Pinpoint the cell where the given text exists, returning its (x, y) midpoint coordinate. 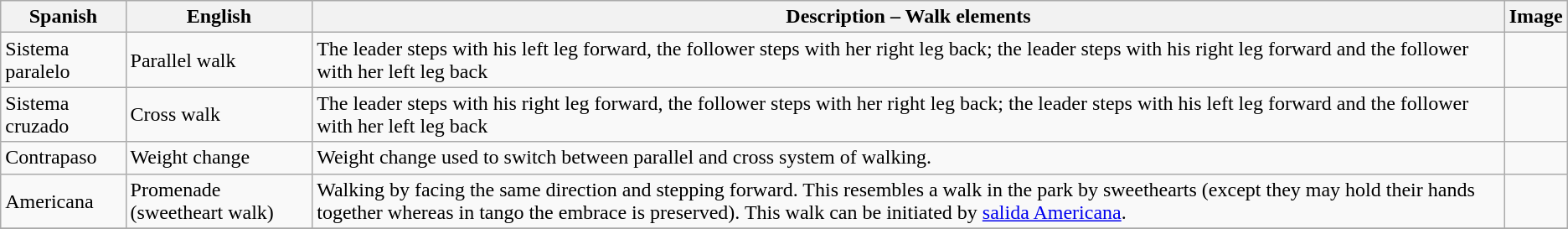
Contrapaso (64, 158)
Image (1536, 17)
Parallel walk (219, 60)
Cross walk (219, 114)
Weight change (219, 158)
Sistema cruzado (64, 114)
Promenade (sweetheart walk) (219, 201)
Weight change used to switch between parallel and cross system of walking. (908, 158)
English (219, 17)
Spanish (64, 17)
Americana (64, 201)
Description – Walk elements (908, 17)
Sistema paralelo (64, 60)
